Extract the [X, Y] coordinate from the center of the cell holding the provided text.  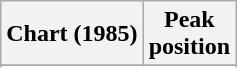
Chart (1985) [72, 34]
Peakposition [189, 34]
